Locate the cell with the specified text and output its (X, Y) center coordinate. 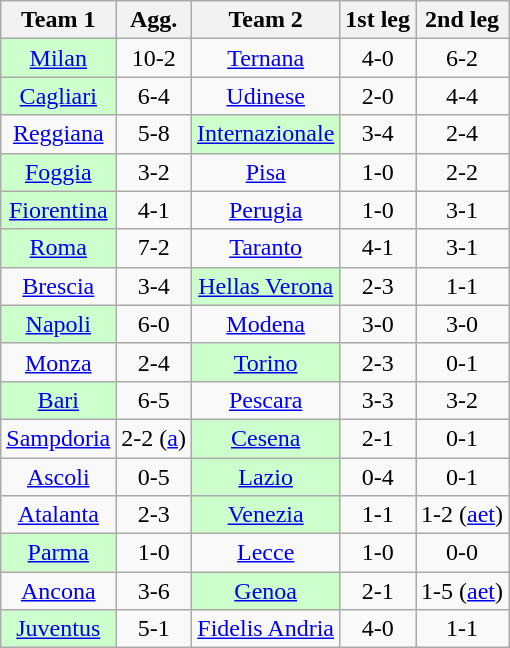
5-1 (154, 629)
Udinese (266, 96)
Monza (58, 362)
Modena (266, 324)
0-4 (378, 477)
6-2 (462, 58)
Fiorentina (58, 210)
Perugia (266, 210)
Bari (58, 400)
3-3 (378, 400)
Agg. (154, 20)
Cesena (266, 438)
5-8 (154, 134)
Genoa (266, 591)
Venezia (266, 515)
0-5 (154, 477)
Torino (266, 362)
Brescia (58, 286)
Pescara (266, 400)
1-2 (aet) (462, 515)
Ternana (266, 58)
Hellas Verona (266, 286)
Atalanta (58, 515)
2nd leg (462, 20)
10-2 (154, 58)
Ascoli (58, 477)
Cagliari (58, 96)
Foggia (58, 172)
2-0 (378, 96)
Pisa (266, 172)
Internazionale (266, 134)
6-0 (154, 324)
Fidelis Andria (266, 629)
Lazio (266, 477)
1st leg (378, 20)
Milan (58, 58)
Taranto (266, 248)
1-5 (aet) (462, 591)
Lecce (266, 553)
6-5 (154, 400)
Reggiana (58, 134)
Parma (58, 553)
0-0 (462, 553)
Sampdoria (58, 438)
Ancona (58, 591)
Juventus (58, 629)
Team 1 (58, 20)
Roma (58, 248)
6-4 (154, 96)
4-4 (462, 96)
7-2 (154, 248)
Napoli (58, 324)
Team 2 (266, 20)
3-6 (154, 591)
2-2 (462, 172)
2-2 (a) (154, 438)
